Return (x, y) of the center of cell containing provided text 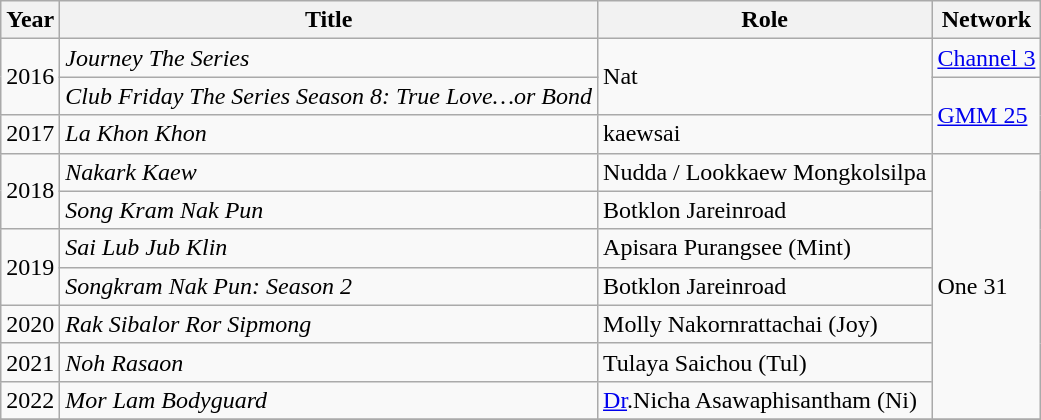
Network (986, 20)
Song Kram Nak Pun (329, 210)
2020 (30, 324)
2018 (30, 191)
Nat (765, 77)
Journey The Series (329, 58)
Songkram Nak Pun: Season 2 (329, 286)
La Khon Khon (329, 134)
Club Friday The Series Season 8: True Love…or Bond (329, 96)
Rak Sibalor Ror Sipmong (329, 324)
Title (329, 20)
2016 (30, 77)
Dr.Nicha Asawaphisantham (Ni) (765, 400)
Mor Lam Bodyguard (329, 400)
2019 (30, 267)
Channel 3 (986, 58)
Year (30, 20)
2021 (30, 362)
Apisara Purangsee (Mint) (765, 248)
2017 (30, 134)
Noh Rasaon (329, 362)
kaewsai (765, 134)
One 31 (986, 286)
Nakark Kaew (329, 172)
GMM 25 (986, 115)
Molly Nakornrattachai (Joy) (765, 324)
Role (765, 20)
Sai Lub Jub Klin (329, 248)
Nudda / Lookkaew Mongkolsilpa (765, 172)
Tulaya Saichou (Tul) (765, 362)
2022 (30, 400)
